Provide the (X, Y) coordinate of the cell's center where the given text is located.  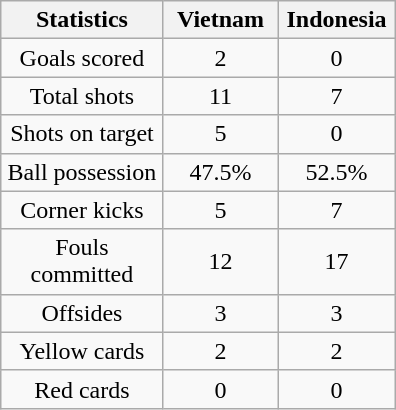
17 (337, 262)
Ball possession (82, 172)
12 (220, 262)
Goals scored (82, 58)
Total shots (82, 96)
Red cards (82, 389)
Fouls committed (82, 262)
Corner kicks (82, 210)
52.5% (337, 172)
Yellow cards (82, 351)
Vietnam (220, 20)
Statistics (82, 20)
11 (220, 96)
47.5% (220, 172)
Shots on target (82, 134)
Indonesia (337, 20)
Offsides (82, 313)
